Find where the given text appears and provide that cell's center as (x, y) coordinate. 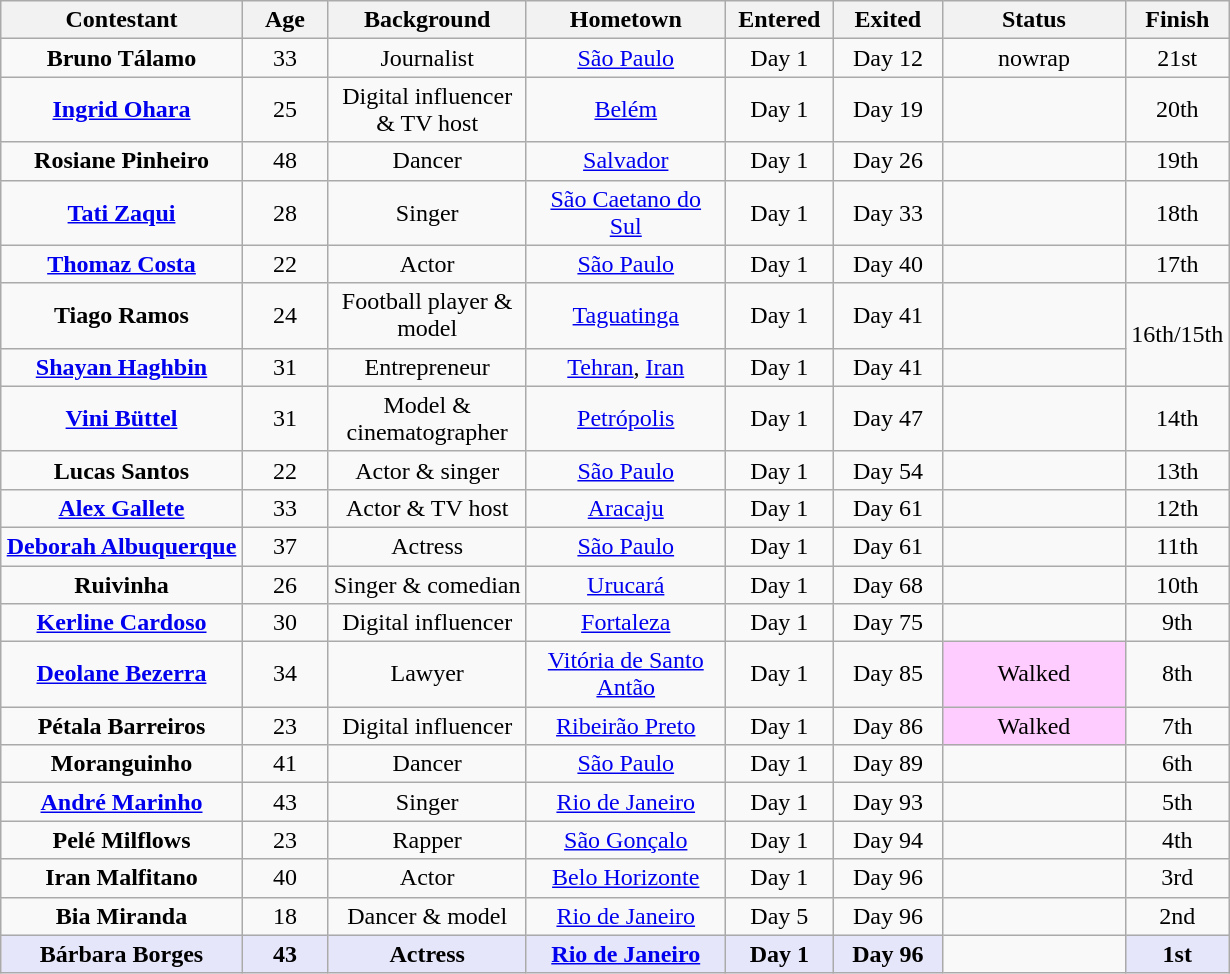
25 (285, 110)
7th (1178, 726)
9th (1178, 623)
Finish (1178, 20)
Day 33 (888, 212)
19th (1178, 161)
Lawyer (428, 674)
Deolane Bezerra (122, 674)
16th/15th (1178, 334)
28 (285, 212)
São Caetano do Sul (626, 212)
Urucará (626, 585)
Thomaz Costa (122, 264)
Pelé Milflows (122, 840)
Model & cinematographer (428, 418)
Day 26 (888, 161)
13th (1178, 470)
Shayan Haghbin (122, 367)
Background (428, 20)
Contestant (122, 20)
Football player & model (428, 316)
Ingrid Ohara (122, 110)
Lucas Santos (122, 470)
Vini Büttel (122, 418)
Iran Malfitano (122, 878)
1st (1178, 954)
Status (1034, 20)
Alex Gallete (122, 508)
Tati Zaqui (122, 212)
34 (285, 674)
Ruivinha (122, 585)
São Gonçalo (626, 840)
Belo Horizonte (626, 878)
Tiago Ramos (122, 316)
8th (1178, 674)
Bárbara Borges (122, 954)
Salvador (626, 161)
Deborah Albuquerque (122, 546)
21st (1178, 58)
Day 47 (888, 418)
Entrepreneur (428, 367)
6th (1178, 764)
Hometown (626, 20)
Day 86 (888, 726)
Aracaju (626, 508)
Vitória de Santo Antão (626, 674)
26 (285, 585)
Day 19 (888, 110)
Rapper (428, 840)
Rosiane Pinheiro (122, 161)
Ribeirão Preto (626, 726)
48 (285, 161)
Day 94 (888, 840)
5th (1178, 802)
2nd (1178, 916)
12th (1178, 508)
Digital influencer & TV host (428, 110)
Day 12 (888, 58)
Day 54 (888, 470)
17th (1178, 264)
Day 93 (888, 802)
Actor & TV host (428, 508)
Belém (626, 110)
nowrap (1034, 58)
Day 85 (888, 674)
Tehran, Iran (626, 367)
3rd (1178, 878)
Actor & singer (428, 470)
Taguatinga (626, 316)
Exited (888, 20)
18 (285, 916)
André Marinho (122, 802)
37 (285, 546)
Day 40 (888, 264)
Kerline Cardoso (122, 623)
Petrópolis (626, 418)
Fortaleza (626, 623)
10th (1178, 585)
Day 68 (888, 585)
Day 89 (888, 764)
4th (1178, 840)
24 (285, 316)
30 (285, 623)
Dancer & model (428, 916)
41 (285, 764)
Bia Miranda (122, 916)
11th (1178, 546)
18th (1178, 212)
Entered (780, 20)
Singer & comedian (428, 585)
Moranguinho (122, 764)
Journalist (428, 58)
40 (285, 878)
20th (1178, 110)
Pétala Barreiros (122, 726)
14th (1178, 418)
Bruno Tálamo (122, 58)
Age (285, 20)
Day 5 (780, 916)
Day 75 (888, 623)
